Return the (x, y) coordinate for the center point of the cell that contains the specified text.  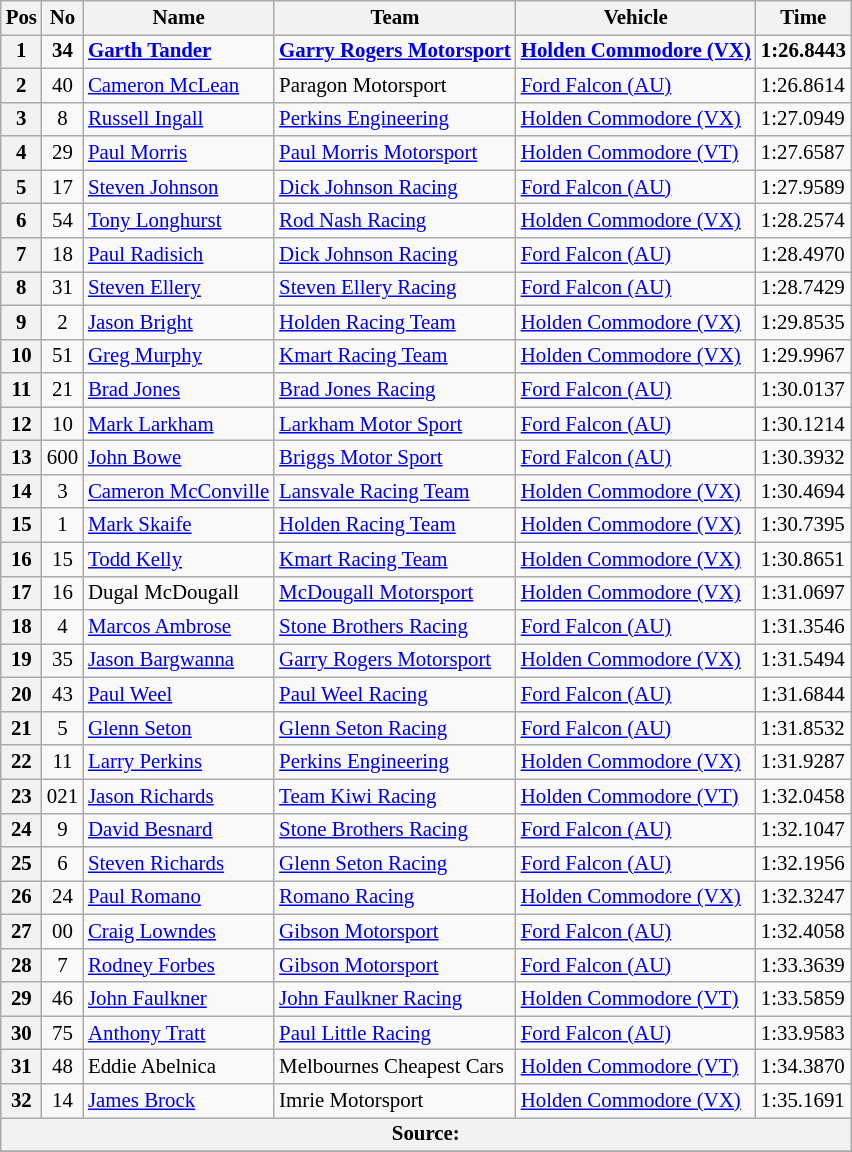
1:29.9967 (804, 356)
Steven Richards (178, 864)
Jason Bright (178, 322)
1:34.3870 (804, 1067)
Greg Murphy (178, 356)
12 (22, 424)
1:33.9583 (804, 1033)
Paul Radisich (178, 255)
Steven Johnson (178, 187)
No (62, 18)
Mark Skaife (178, 525)
54 (62, 221)
40 (62, 85)
51 (62, 356)
Mark Larkham (178, 424)
25 (22, 864)
Glenn Seton (178, 728)
1:30.3932 (804, 458)
Rodney Forbes (178, 965)
Cameron McLean (178, 85)
Jason Bargwanna (178, 661)
1:27.9589 (804, 187)
Paragon Motorsport (395, 85)
Team Kiwi Racing (395, 796)
Marcos Ambrose (178, 627)
1:28.4970 (804, 255)
1:30.0137 (804, 390)
1:27.0949 (804, 119)
Craig Lowndes (178, 931)
1:31.0697 (804, 593)
48 (62, 1067)
Lansvale Racing Team (395, 491)
McDougall Motorsport (395, 593)
Vehicle (636, 18)
1:29.8535 (804, 322)
Time (804, 18)
Brad Jones Racing (395, 390)
1:31.9287 (804, 762)
20 (22, 695)
Brad Jones (178, 390)
Russell Ingall (178, 119)
Imrie Motorsport (395, 1101)
James Brock (178, 1101)
Paul Weel (178, 695)
Paul Morris (178, 153)
1:30.8651 (804, 559)
Larkham Motor Sport (395, 424)
Romano Racing (395, 898)
Steven Ellery (178, 288)
1:33.3639 (804, 965)
Tony Longhurst (178, 221)
1:31.6844 (804, 695)
John Bowe (178, 458)
Larry Perkins (178, 762)
19 (22, 661)
30 (22, 1033)
David Besnard (178, 830)
Team (395, 18)
1:33.5859 (804, 999)
Jason Richards (178, 796)
28 (22, 965)
Source: (426, 1135)
Briggs Motor Sport (395, 458)
021 (62, 796)
Name (178, 18)
Anthony Tratt (178, 1033)
600 (62, 458)
34 (62, 51)
1:27.6587 (804, 153)
75 (62, 1033)
Paul Romano (178, 898)
27 (22, 931)
1:35.1691 (804, 1101)
Pos (22, 18)
00 (62, 931)
Cameron McConville (178, 491)
Melbournes Cheapest Cars (395, 1067)
1:32.1956 (804, 864)
1:28.2574 (804, 221)
Rod Nash Racing (395, 221)
Paul Little Racing (395, 1033)
32 (22, 1101)
26 (22, 898)
35 (62, 661)
Paul Weel Racing (395, 695)
13 (22, 458)
43 (62, 695)
1:31.3546 (804, 627)
46 (62, 999)
1:31.5494 (804, 661)
Dugal McDougall (178, 593)
Paul Morris Motorsport (395, 153)
1:26.8443 (804, 51)
1:32.3247 (804, 898)
1:30.7395 (804, 525)
John Faulkner (178, 999)
1:28.7429 (804, 288)
Steven Ellery Racing (395, 288)
Eddie Abelnica (178, 1067)
1:26.8614 (804, 85)
22 (22, 762)
1:30.1214 (804, 424)
23 (22, 796)
Garth Tander (178, 51)
1:32.0458 (804, 796)
1:30.4694 (804, 491)
Todd Kelly (178, 559)
1:32.4058 (804, 931)
1:32.1047 (804, 830)
1:31.8532 (804, 728)
John Faulkner Racing (395, 999)
